Output the [x, y] coordinate of the center of the cell containing the given text.  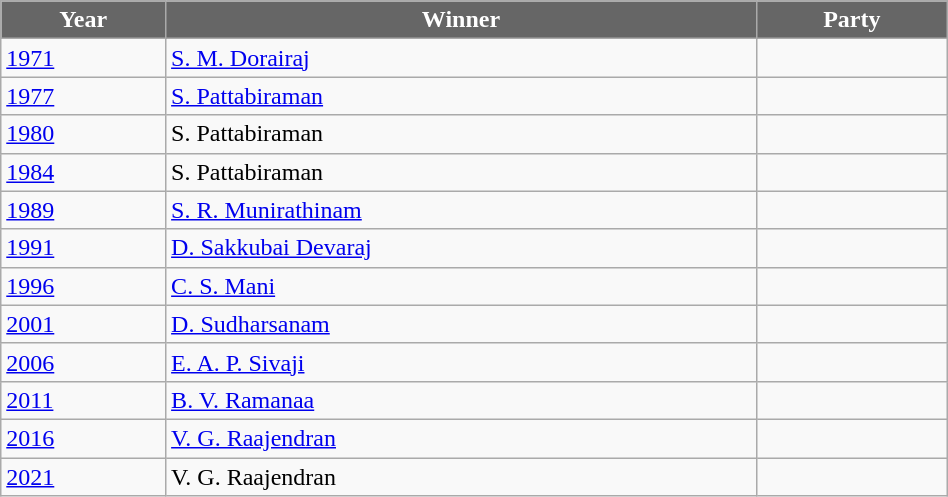
1980 [84, 134]
Party [852, 20]
S. M. Dorairaj [462, 58]
D. Sakkubai Devaraj [462, 248]
2001 [84, 324]
B. V. Ramanaa [462, 400]
1977 [84, 96]
Year [84, 20]
1989 [84, 210]
2021 [84, 477]
2011 [84, 400]
1984 [84, 172]
S. R. Munirathinam [462, 210]
2006 [84, 362]
1971 [84, 58]
C. S. Mani [462, 286]
2016 [84, 438]
E. A. P. Sivaji [462, 362]
1991 [84, 248]
1996 [84, 286]
Winner [462, 20]
D. Sudharsanam [462, 324]
